Extract the (X, Y) coordinate from the center of the cell holding the provided text.  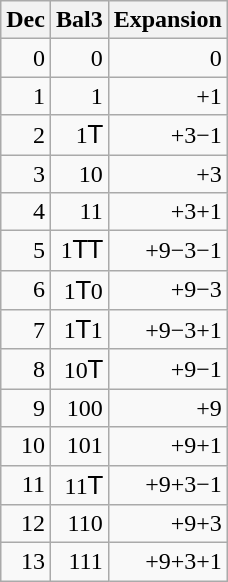
Expansion (168, 20)
7 (26, 330)
9 (26, 408)
+9 (168, 408)
+9−3+1 (168, 330)
110 (79, 524)
+9−1 (168, 369)
+9−3 (168, 290)
100 (79, 408)
1𝖳𝖳 (79, 251)
11𝖳 (79, 485)
Bal3 (79, 20)
4 (26, 212)
1𝖳 (79, 135)
10𝖳 (79, 369)
6 (26, 290)
+1 (168, 96)
Dec (26, 20)
+3+1 (168, 212)
8 (26, 369)
13 (26, 562)
5 (26, 251)
12 (26, 524)
1𝖳1 (79, 330)
3 (26, 173)
2 (26, 135)
+9+3−1 (168, 485)
+9−3−1 (168, 251)
1𝖳0 (79, 290)
+3 (168, 173)
+3−1 (168, 135)
+9+1 (168, 446)
101 (79, 446)
+9+3 (168, 524)
+9+3+1 (168, 562)
111 (79, 562)
